For the text-containing cell, return its midpoint in [X, Y] coordinate format. 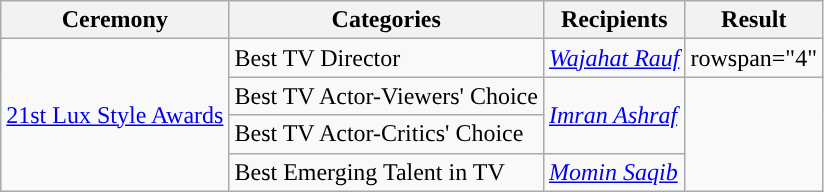
Best TV Director [386, 58]
Recipients [614, 20]
21st Lux Style Awards [115, 115]
Imran Ashraf [614, 115]
Ceremony [115, 20]
Wajahat Rauf [614, 58]
Result [754, 20]
Best Emerging Talent in TV [386, 172]
Best TV Actor-Viewers' Choice [386, 96]
Categories [386, 20]
Best TV Actor-Critics' Choice [386, 134]
Momin Saqib [614, 172]
rowspan="4" [754, 58]
